Output the [X, Y] coordinate of the center of the cell containing the given text.  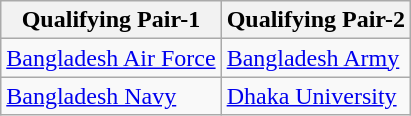
Qualifying Pair-1 [111, 20]
Bangladesh Air Force [111, 58]
Bangladesh Navy [111, 96]
Bangladesh Army [316, 58]
Qualifying Pair-2 [316, 20]
Dhaka University [316, 96]
